Pinpoint the cell where the given text exists, returning its (X, Y) midpoint coordinate. 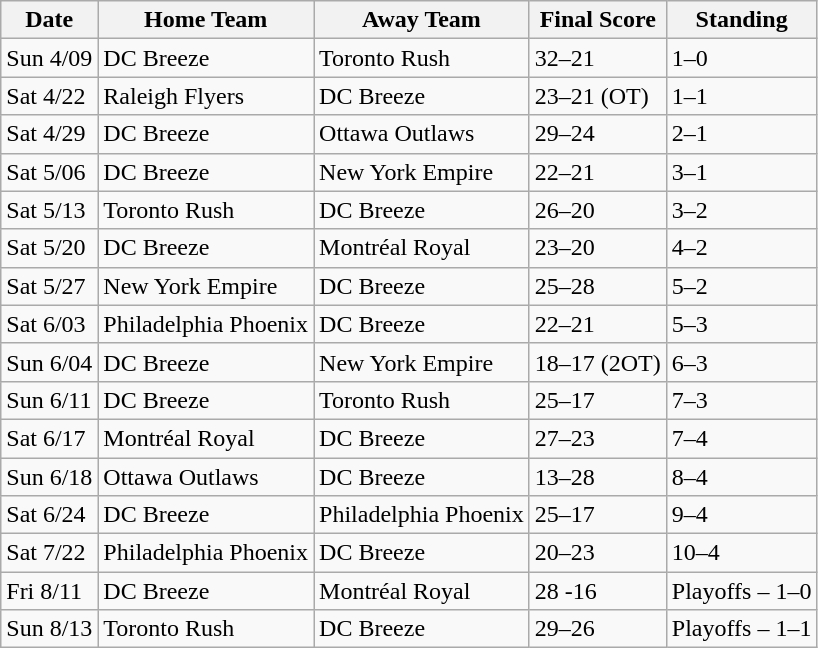
10–4 (742, 553)
28 -16 (598, 591)
20–23 (598, 553)
13–28 (598, 477)
Sun 6/11 (50, 400)
3–1 (742, 172)
Sun 6/04 (50, 362)
Standing (742, 20)
5–2 (742, 286)
3–2 (742, 210)
Sat 4/29 (50, 134)
Sun 4/09 (50, 58)
Sat 6/17 (50, 438)
27–23 (598, 438)
6–3 (742, 362)
32–21 (598, 58)
8–4 (742, 477)
7–3 (742, 400)
Sun 8/13 (50, 629)
Final Score (598, 20)
9–4 (742, 515)
Sat 7/22 (50, 553)
25–28 (598, 286)
1–1 (742, 96)
1–0 (742, 58)
Home Team (206, 20)
Sat 5/13 (50, 210)
Playoffs – 1–1 (742, 629)
26–20 (598, 210)
7–4 (742, 438)
Sat 5/20 (50, 248)
23–20 (598, 248)
Fri 8/11 (50, 591)
18–17 (2OT) (598, 362)
Raleigh Flyers (206, 96)
Sat 5/06 (50, 172)
Sat 5/27 (50, 286)
Sat 6/03 (50, 324)
Away Team (422, 20)
23–21 (OT) (598, 96)
Date (50, 20)
29–24 (598, 134)
Sun 6/18 (50, 477)
2–1 (742, 134)
4–2 (742, 248)
Playoffs – 1–0 (742, 591)
Sat 4/22 (50, 96)
5–3 (742, 324)
Sat 6/24 (50, 515)
29–26 (598, 629)
